Find where the given text appears and provide that cell's center as (X, Y) coordinate. 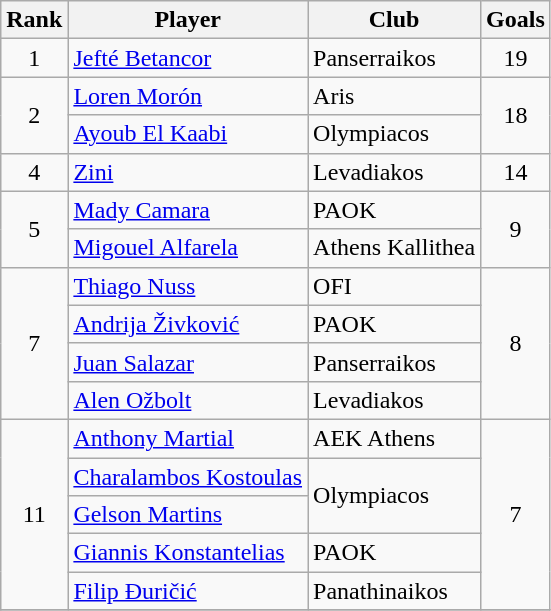
Ayoub El Kaabi (188, 134)
Anthony Martial (188, 438)
Loren Morón (188, 96)
Panathinaikos (394, 591)
5 (34, 229)
18 (516, 115)
AEK Athens (394, 438)
Migouel Alfarela (188, 248)
Gelson Martins (188, 515)
Mady Camara (188, 210)
Goals (516, 20)
1 (34, 58)
Juan Salazar (188, 362)
14 (516, 172)
Player (188, 20)
Rank (34, 20)
9 (516, 229)
Club (394, 20)
Giannis Konstantelias (188, 553)
4 (34, 172)
Aris (394, 96)
8 (516, 343)
19 (516, 58)
Andrija Živković (188, 324)
Charalambos Kostoulas (188, 477)
11 (34, 514)
Filip Đuričić (188, 591)
Zini (188, 172)
Alen Ožbolt (188, 400)
Jefté Betancor (188, 58)
Athens Kallithea (394, 248)
2 (34, 115)
OFI (394, 286)
Thiago Nuss (188, 286)
